Detect which cell encompasses the target text, then output its [x, y] center coordinate. 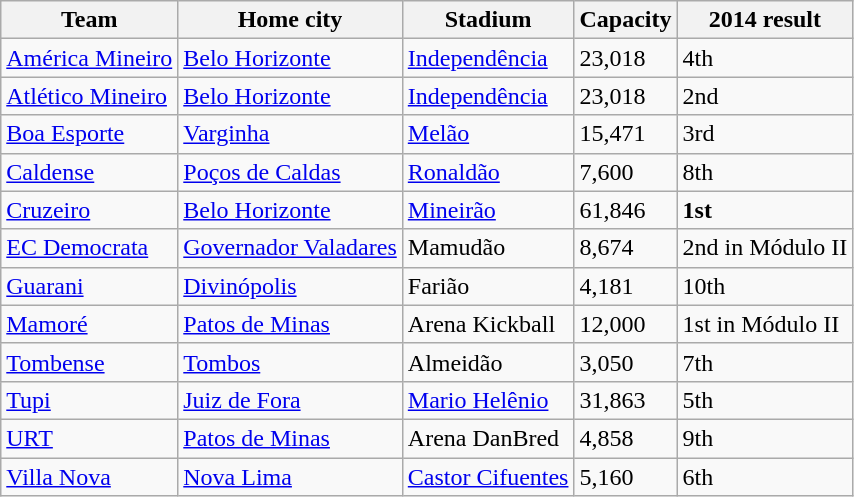
Team [90, 20]
8,674 [626, 248]
América Mineiro [90, 58]
Mamudão [488, 248]
Poços de Caldas [290, 172]
Melão [488, 134]
2nd [765, 96]
Mamoré [90, 324]
6th [765, 477]
Tombense [90, 362]
1st in Módulo II [765, 324]
31,863 [626, 400]
Cruzeiro [90, 210]
Guarani [90, 286]
1st [765, 210]
12,000 [626, 324]
Stadium [488, 20]
Ronaldão [488, 172]
5th [765, 400]
Villa Nova [90, 477]
Governador Valadares [290, 248]
5,160 [626, 477]
Farião [488, 286]
7,600 [626, 172]
Tupi [90, 400]
Varginha [290, 134]
9th [765, 438]
EC Democrata [90, 248]
Boa Esporte [90, 134]
4,181 [626, 286]
61,846 [626, 210]
3,050 [626, 362]
4,858 [626, 438]
Almeidão [488, 362]
Nova Lima [290, 477]
Divinópolis [290, 286]
2014 result [765, 20]
Juiz de Fora [290, 400]
8th [765, 172]
Arena Kickball [488, 324]
Tombos [290, 362]
15,471 [626, 134]
Home city [290, 20]
URT [90, 438]
Mineirão [488, 210]
Capacity [626, 20]
Arena DanBred [488, 438]
Caldense [90, 172]
4th [765, 58]
7th [765, 362]
Mario Helênio [488, 400]
Castor Cifuentes [488, 477]
10th [765, 286]
2nd in Módulo II [765, 248]
3rd [765, 134]
Atlético Mineiro [90, 96]
